Identify which cell holds the provided text, then report its (x, y) central coordinate. 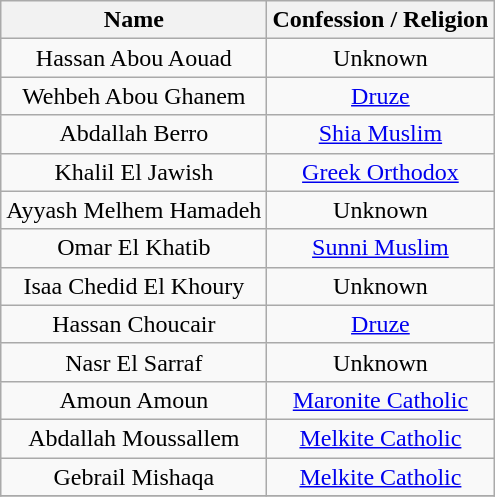
Gebrail Mishaqa (134, 477)
Greek Orthodox (380, 172)
Confession / Religion (380, 20)
Khalil El Jawish (134, 172)
Hassan Abou Aouad (134, 58)
Wehbeh Abou Ghanem (134, 96)
Hassan Choucair (134, 324)
Maronite Catholic (380, 400)
Sunni Muslim (380, 248)
Name (134, 20)
Abdallah Moussallem (134, 438)
Isaa Chedid El Khoury (134, 286)
Nasr El Sarraf (134, 362)
Ayyash Melhem Hamadeh (134, 210)
Omar El Khatib (134, 248)
Amoun Amoun (134, 400)
Shia Muslim (380, 134)
Abdallah Berro (134, 134)
